Find where the given text appears and provide that cell's center as (X, Y) coordinate. 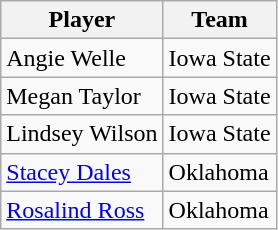
Megan Taylor (82, 96)
Team (220, 20)
Player (82, 20)
Stacey Dales (82, 172)
Lindsey Wilson (82, 134)
Rosalind Ross (82, 210)
Angie Welle (82, 58)
